Return [X, Y] of the center of cell containing provided text 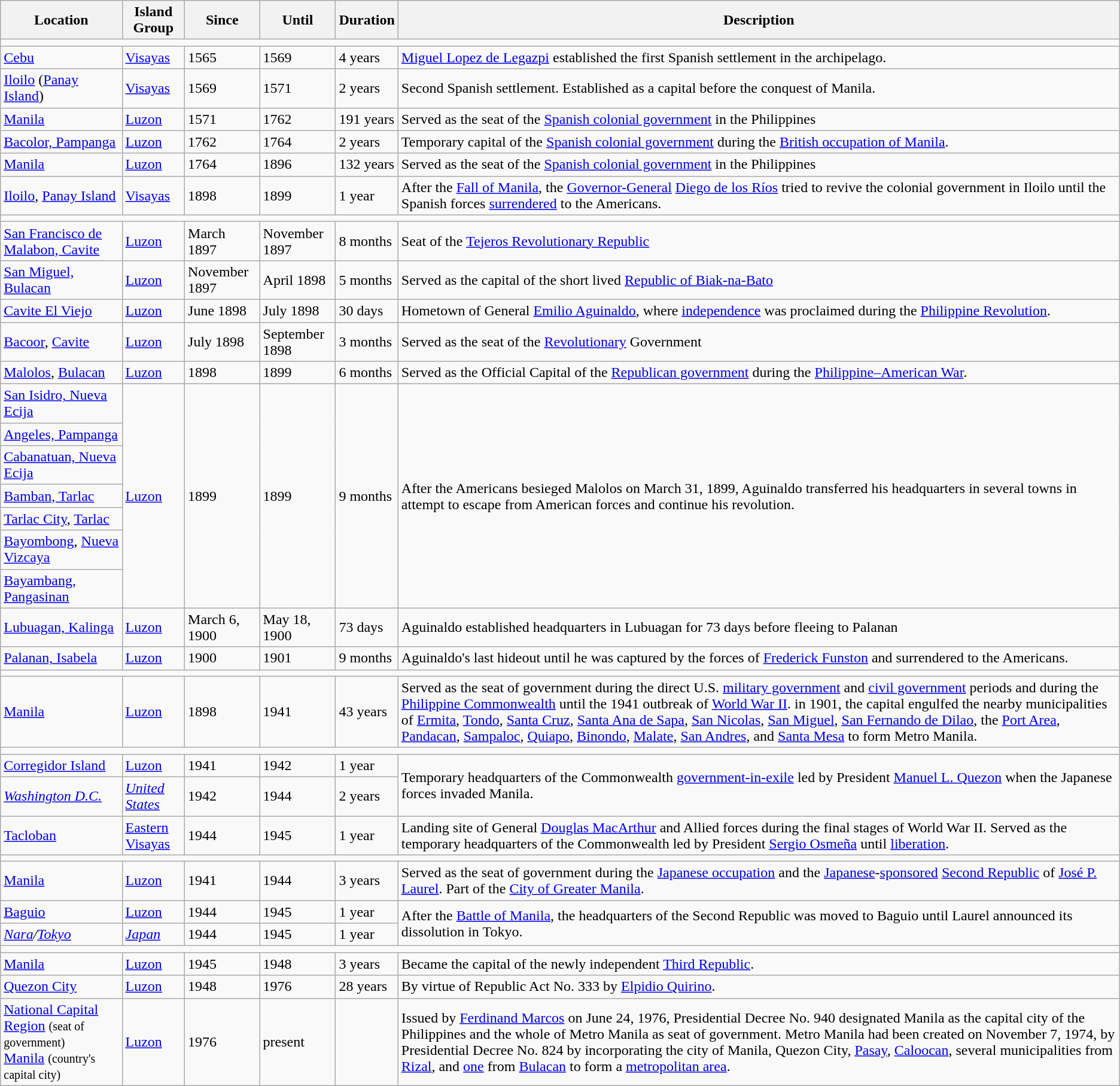
Bacolor, Pampanga [61, 142]
Bayambang, Pangasinan [61, 589]
Washington D.C. [61, 796]
3 months [367, 341]
Cebu [61, 57]
Until [298, 20]
Duration [367, 20]
Since [223, 20]
1901 [298, 658]
191 years [367, 119]
Palanan, Isabela [61, 658]
Miguel Lopez de Legazpi established the first Spanish settlement in the archipelago. [759, 57]
Description [759, 20]
Location [61, 20]
April 1898 [298, 280]
Eastern Visayas [153, 835]
Served as the Official Capital of the Republican government during the Philippine–American War. [759, 373]
Temporary headquarters of the Commonwealth government-in-exile led by President Manuel L. Quezon when the Japanese forces invaded Manila. [759, 785]
Bayombong, Nueva Vizcaya [61, 549]
May 18, 1900 [298, 627]
Served as the capital of the short lived Republic of Biak-na-Bato [759, 280]
Hometown of General Emilio Aguinaldo, where independence was proclaimed during the Philippine Revolution. [759, 311]
Nara/Tokyo [61, 935]
United States [153, 796]
present [298, 1042]
6 months [367, 373]
Cavite El Viejo [61, 311]
Lubuagan, Kalinga [61, 627]
1565 [223, 57]
Seat of the Tejeros Revolutionary Republic [759, 241]
Second Spanish settlement. Established as a capital before the conquest of Manila. [759, 89]
8 months [367, 241]
By virtue of Republic Act No. 333 by Elpidio Quirino. [759, 987]
San Isidro, Nueva Ecija [61, 403]
Iloilo, Panay Island [61, 195]
1900 [223, 658]
March 6, 1900 [223, 627]
March 1897 [223, 241]
Malolos, Bulacan [61, 373]
28 years [367, 987]
Aguinaldo's last hideout until he was captured by the forces of Frederick Funston and surrendered to the Americans. [759, 658]
Island Group [153, 20]
Tarlac City, Tarlac [61, 519]
Cabanatuan, Nueva Ecija [61, 466]
132 years [367, 165]
43 years [367, 712]
Temporary capital of the Spanish colonial government during the British occupation of Manila. [759, 142]
73 days [367, 627]
Iloilo (Panay Island) [61, 89]
National Capital Region (seat of government) Manila (country's capital city) [61, 1042]
5 months [367, 280]
30 days [367, 311]
Bamban, Tarlac [61, 496]
Japan [153, 935]
Corregidor Island [61, 765]
After the Battle of Manila, the headquarters of the Second Republic was moved to Baguio until Laurel announced its dissolution in Tokyo. [759, 923]
Tacloban [61, 835]
Became the capital of the newly independent Third Republic. [759, 964]
1896 [298, 165]
Baguio [61, 912]
Quezon City [61, 987]
San Francisco de Malabon, Cavite [61, 241]
San Miguel, Bulacan [61, 280]
Bacoor, Cavite [61, 341]
4 years [367, 57]
Angeles, Pampanga [61, 434]
Served as the seat of the Revolutionary Government [759, 341]
Aguinaldo established headquarters in Lubuagan for 73 days before fleeing to Palanan [759, 627]
September 1898 [298, 341]
June 1898 [223, 311]
